Locate the cell with the specified text and output its [X, Y] center coordinate. 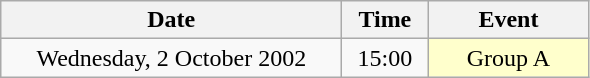
Date [172, 20]
Wednesday, 2 October 2002 [172, 58]
15:00 [385, 58]
Time [385, 20]
Group A [508, 58]
Event [508, 20]
